Provide the (X, Y) coordinate of the cell's center where the given text is located.  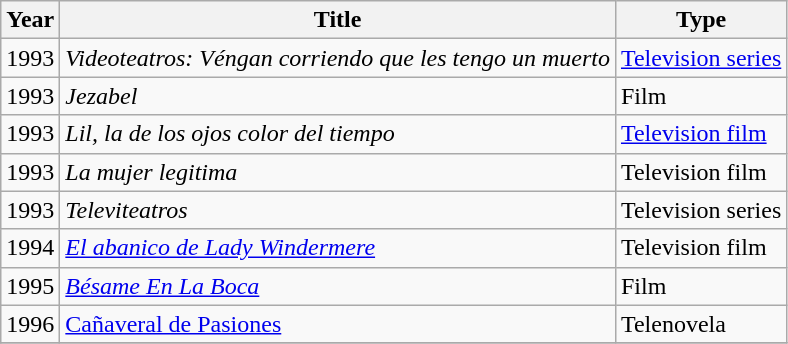
Televiteatros (338, 210)
Lil, la de los ojos color del tiempo (338, 134)
1996 (30, 324)
1994 (30, 248)
Year (30, 20)
Jezabel (338, 96)
La mujer legitima (338, 172)
1995 (30, 286)
Videoteatros: Véngan corriendo que les tengo un muerto (338, 58)
Telenovela (700, 324)
Type (700, 20)
El abanico de Lady Windermere (338, 248)
Title (338, 20)
Bésame En La Boca (338, 286)
Cañaveral de Pasiones (338, 324)
